Identify which cell holds the provided text, then report its (X, Y) central coordinate. 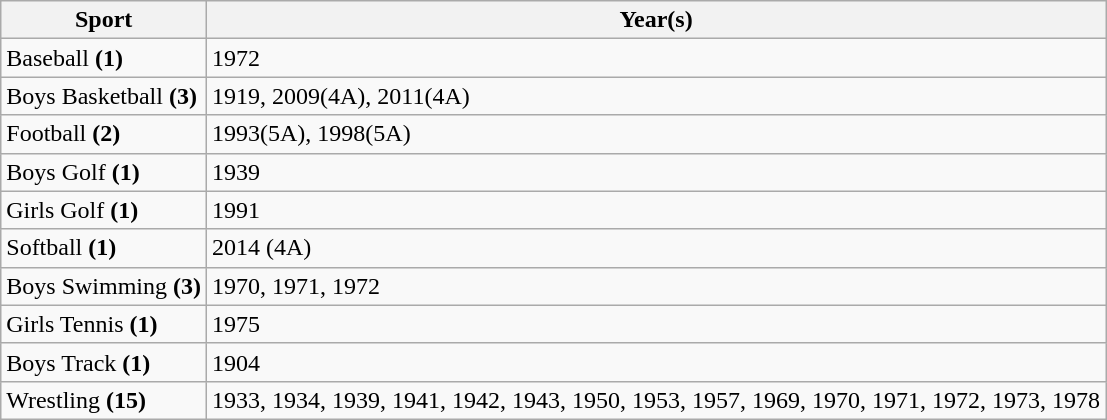
Wrestling (15) (104, 400)
Football (2) (104, 134)
1993(5A), 1998(5A) (656, 134)
Baseball (1) (104, 58)
Softball (1) (104, 248)
Boys Track (1) (104, 362)
1975 (656, 324)
Year(s) (656, 20)
2014 (4A) (656, 248)
Girls Golf (1) (104, 210)
1939 (656, 172)
Boys Basketball (3) (104, 96)
1904 (656, 362)
1970, 1971, 1972 (656, 286)
1919, 2009(4A), 2011(4A) (656, 96)
1933, 1934, 1939, 1941, 1942, 1943, 1950, 1953, 1957, 1969, 1970, 1971, 1972, 1973, 1978 (656, 400)
Sport (104, 20)
Boys Swimming (3) (104, 286)
1991 (656, 210)
Boys Golf (1) (104, 172)
1972 (656, 58)
Girls Tennis (1) (104, 324)
